Return the (x, y) coordinate for the center point of the cell that contains the specified text.  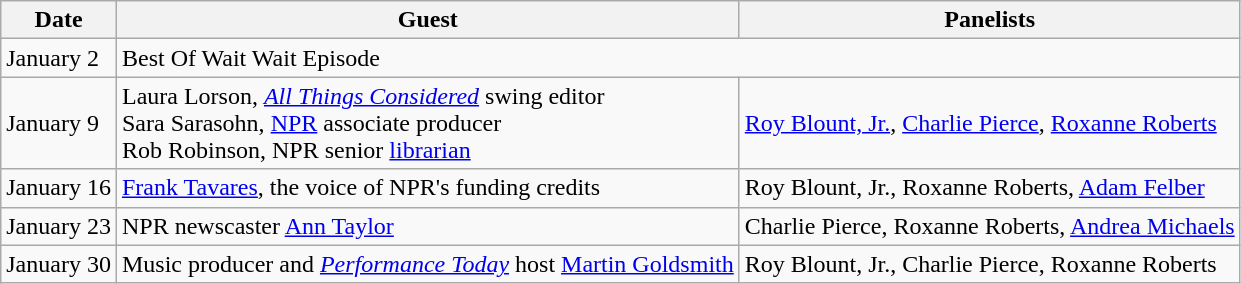
Charlie Pierce, Roxanne Roberts, Andrea Michaels (990, 226)
Date (59, 20)
January 16 (59, 188)
January 9 (59, 123)
Laura Lorson, All Things Considered swing editor Sara Sarasohn, NPR associate producer Rob Robinson, NPR senior librarian (428, 123)
NPR newscaster Ann Taylor (428, 226)
January 2 (59, 58)
Music producer and Performance Today host Martin Goldsmith (428, 264)
January 30 (59, 264)
Roy Blount, Jr., Roxanne Roberts, Adam Felber (990, 188)
Frank Tavares, the voice of NPR's funding credits (428, 188)
Best Of Wait Wait Episode (678, 58)
Guest (428, 20)
Panelists (990, 20)
January 23 (59, 226)
